Detect which cell encompasses the target text, then output its [X, Y] center coordinate. 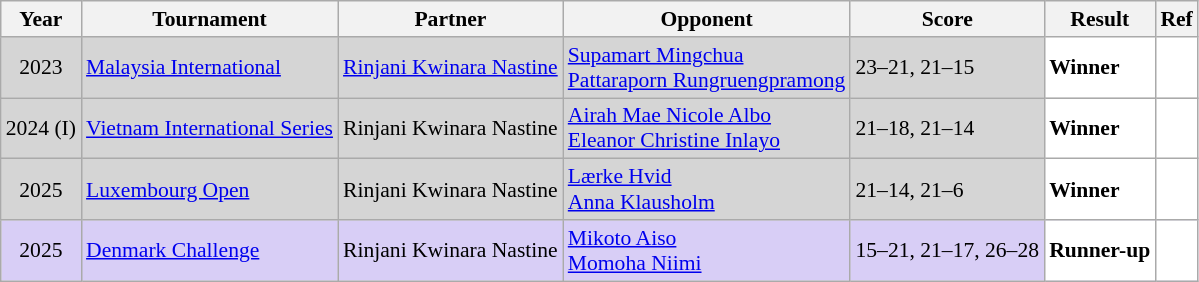
23–21, 21–15 [947, 68]
Partner [450, 19]
Supamart Mingchua Pattaraporn Rungruengpramong [707, 68]
21–14, 21–6 [947, 190]
Mikoto Aiso Momoha Niimi [707, 250]
Year [41, 19]
Runner-up [1100, 250]
2024 (I) [41, 128]
Ref [1176, 19]
Denmark Challenge [210, 250]
Result [1100, 19]
21–18, 21–14 [947, 128]
Vietnam International Series [210, 128]
Lærke Hvid Anna Klausholm [707, 190]
2023 [41, 68]
Airah Mae Nicole Albo Eleanor Christine Inlayo [707, 128]
Malaysia International [210, 68]
Opponent [707, 19]
Luxembourg Open [210, 190]
Score [947, 19]
Tournament [210, 19]
15–21, 21–17, 26–28 [947, 250]
